Locate the cell with the specified text and output its [X, Y] center coordinate. 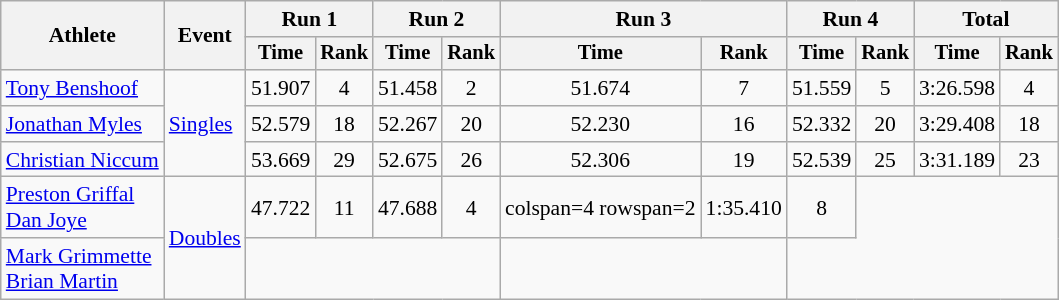
Singles [205, 124]
7 [744, 88]
52.675 [408, 160]
47.688 [408, 208]
1:35.410 [744, 208]
52.306 [600, 160]
29 [344, 160]
Christian Niccum [82, 160]
Tony Benshoof [82, 88]
Run 4 [850, 19]
Jonathan Myles [82, 124]
3:26.598 [957, 88]
Run 3 [644, 19]
51.907 [280, 88]
26 [471, 160]
Run 2 [436, 19]
51.458 [408, 88]
51.559 [822, 88]
3:31.189 [957, 160]
52.332 [822, 124]
23 [1029, 160]
Preston GriffalDan Joye [82, 208]
19 [744, 160]
51.674 [600, 88]
52.267 [408, 124]
11 [344, 208]
52.230 [600, 124]
47.722 [280, 208]
52.579 [280, 124]
Event [205, 36]
16 [744, 124]
53.669 [280, 160]
Doubles [205, 238]
52.539 [822, 160]
Total [986, 19]
colspan=4 rowspan=2 [600, 208]
25 [885, 160]
8 [822, 208]
Run 1 [310, 19]
2 [471, 88]
3:29.408 [957, 124]
5 [885, 88]
Athlete [82, 36]
Mark GrimmetteBrian Martin [82, 268]
